Pinpoint the cell where the given text exists, returning its [x, y] midpoint coordinate. 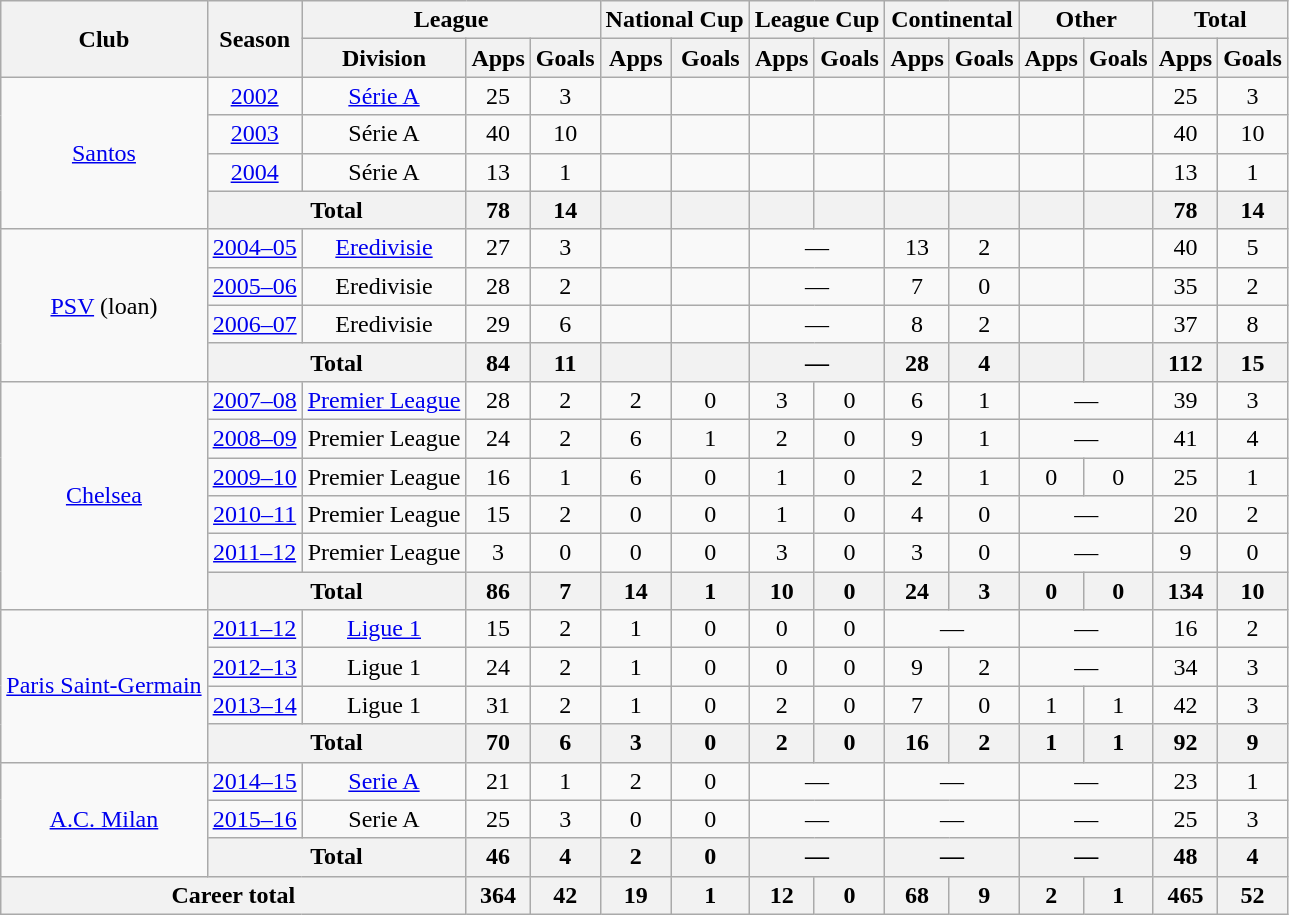
2004–05 [254, 248]
21 [498, 781]
2004 [254, 172]
34 [1185, 667]
2013–14 [254, 705]
35 [1185, 286]
465 [1185, 895]
2009–10 [254, 477]
86 [498, 591]
Chelsea [104, 495]
2003 [254, 134]
39 [1185, 400]
5 [1253, 248]
48 [1185, 857]
29 [498, 324]
11 [565, 362]
Other [1086, 20]
52 [1253, 895]
National Cup [674, 20]
37 [1185, 324]
2008–09 [254, 438]
112 [1185, 362]
Division [384, 58]
Club [104, 39]
134 [1185, 591]
Paris Saint-Germain [104, 686]
Continental [952, 20]
Season [254, 39]
27 [498, 248]
2005–06 [254, 286]
Santos [104, 153]
League Cup [817, 20]
364 [498, 895]
A.C. Milan [104, 819]
68 [917, 895]
31 [498, 705]
2012–13 [254, 667]
PSV (loan) [104, 305]
Career total [234, 895]
20 [1185, 515]
41 [1185, 438]
League [451, 20]
70 [498, 743]
2015–16 [254, 819]
2007–08 [254, 400]
19 [636, 895]
2002 [254, 96]
23 [1185, 781]
46 [498, 857]
84 [498, 362]
2014–15 [254, 781]
12 [782, 895]
2006–07 [254, 324]
2010–11 [254, 515]
92 [1185, 743]
